Detect which cell encompasses the target text, then output its (X, Y) center coordinate. 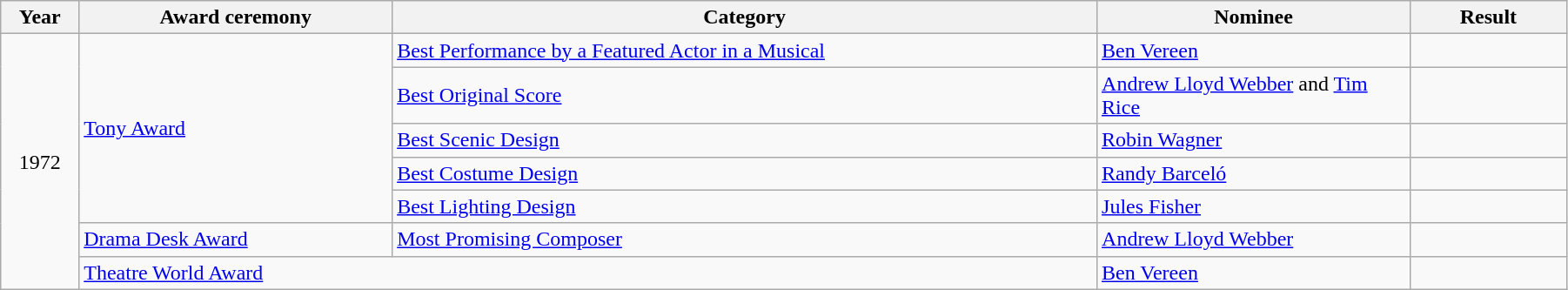
Andrew Lloyd Webber (1254, 239)
Jules Fisher (1254, 206)
Result (1488, 17)
Most Promising Composer (745, 239)
Andrew Lloyd Webber and Tim Rice (1254, 96)
Award ceremony (236, 17)
Best Costume Design (745, 173)
Randy Barceló (1254, 173)
Best Original Score (745, 96)
Nominee (1254, 17)
Category (745, 17)
Best Scenic Design (745, 140)
Tony Award (236, 129)
Theatre World Award (588, 273)
Best Lighting Design (745, 206)
Drama Desk Award (236, 239)
Year (40, 17)
Best Performance by a Featured Actor in a Musical (745, 51)
1972 (40, 162)
Robin Wagner (1254, 140)
